Return the (X, Y) coordinate for the center point of the cell that contains the specified text.  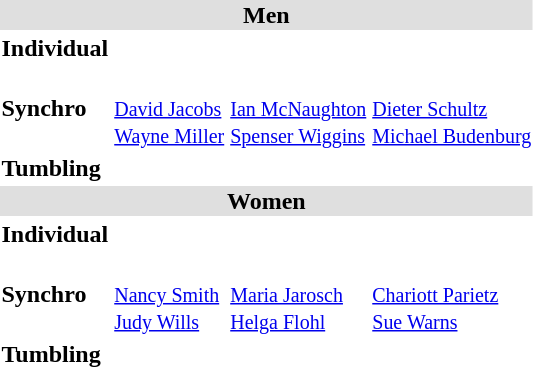
Ian McNaughton Spenser Wiggins (298, 108)
Men (266, 15)
Women (266, 201)
Tumbling (55, 168)
Nancy SmithJudy Wills (170, 294)
Dieter SchultzMichael Budenburg (452, 108)
David JacobsWayne Miller (170, 108)
Maria JaroschHelga Flohl (298, 294)
Chariott ParietzSue Warns (452, 294)
